Find where the given text appears and provide that cell's center as (x, y) coordinate. 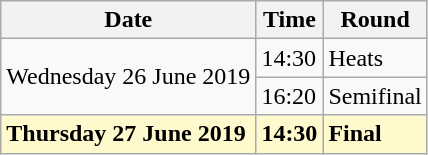
Thursday 27 June 2019 (128, 134)
Heats (375, 58)
Wednesday 26 June 2019 (128, 77)
Round (375, 20)
Semifinal (375, 96)
Date (128, 20)
16:20 (290, 96)
Final (375, 134)
Time (290, 20)
